Find where the given text appears and provide that cell's center as (x, y) coordinate. 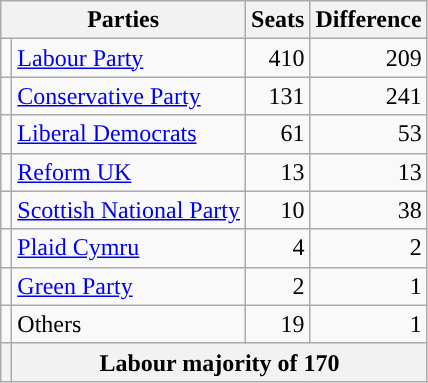
Plaid Cymru (129, 248)
209 (368, 58)
Seats (278, 20)
4 (278, 248)
Labour majority of 170 (220, 362)
131 (278, 96)
Differ­ence (368, 20)
19 (278, 324)
410 (278, 58)
Labour Party (129, 58)
Green Party (129, 286)
Liberal Democrats (129, 134)
Scottish National Party (129, 210)
241 (368, 96)
Conservative Party (129, 96)
53 (368, 134)
38 (368, 210)
61 (278, 134)
Reform UK (129, 172)
10 (278, 210)
Others (129, 324)
Parties (124, 20)
